Scan for the cell matching the given text and deliver its (x, y) coordinate at center. 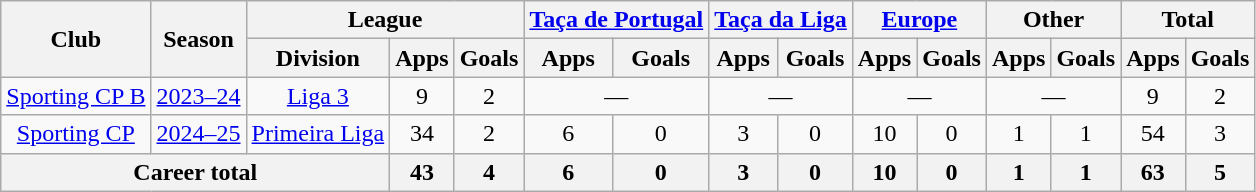
2023–24 (198, 96)
2024–25 (198, 134)
43 (422, 172)
Taça da Liga (781, 20)
Division (318, 58)
5 (1220, 172)
Total (1188, 20)
Season (198, 39)
Primeira Liga (318, 134)
4 (489, 172)
Sporting CP B (76, 96)
Other (1053, 20)
Sporting CP (76, 134)
Europe (919, 20)
63 (1153, 172)
Club (76, 39)
Liga 3 (318, 96)
34 (422, 134)
Career total (196, 172)
54 (1153, 134)
League (385, 20)
Taça de Portugal (616, 20)
